Extract the (X, Y) coordinate from the center of the cell holding the provided text.  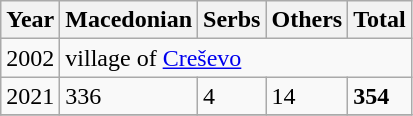
Others (307, 20)
2021 (30, 96)
354 (380, 96)
Serbs (232, 20)
Macedonian (129, 20)
4 (232, 96)
2002 (30, 58)
village of Creševo (236, 58)
Total (380, 20)
14 (307, 96)
336 (129, 96)
Year (30, 20)
